Find where the given text appears and provide that cell's center as [X, Y] coordinate. 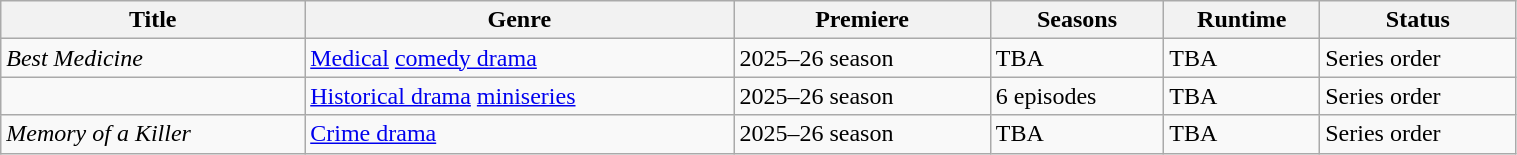
Best Medicine [153, 58]
Seasons [1077, 20]
6 episodes [1077, 96]
Medical comedy drama [520, 58]
Premiere [862, 20]
Runtime [1242, 20]
Title [153, 20]
Memory of a Killer [153, 134]
Historical drama miniseries [520, 96]
Status [1418, 20]
Genre [520, 20]
Crime drama [520, 134]
